Identify which cell holds the provided text, then report its (x, y) central coordinate. 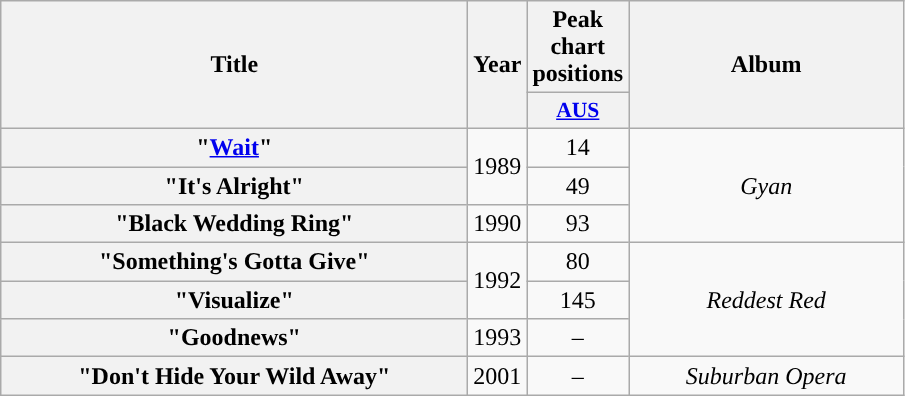
80 (578, 262)
145 (578, 300)
1990 (498, 224)
Album (766, 65)
"Wait" (234, 147)
14 (578, 147)
1989 (498, 166)
93 (578, 224)
"Something's Gotta Give" (234, 262)
"It's Alright" (234, 185)
"Goodnews" (234, 338)
49 (578, 185)
2001 (498, 376)
"Black Wedding Ring" (234, 224)
Suburban Opera (766, 376)
Title (234, 65)
1993 (498, 338)
1992 (498, 281)
"Visualize" (234, 300)
Gyan (766, 185)
AUS (578, 111)
"Don't Hide Your Wild Away" (234, 376)
Year (498, 65)
Peak chart positions (578, 47)
Reddest Red (766, 300)
